Find where the given text appears and provide that cell's center as [x, y] coordinate. 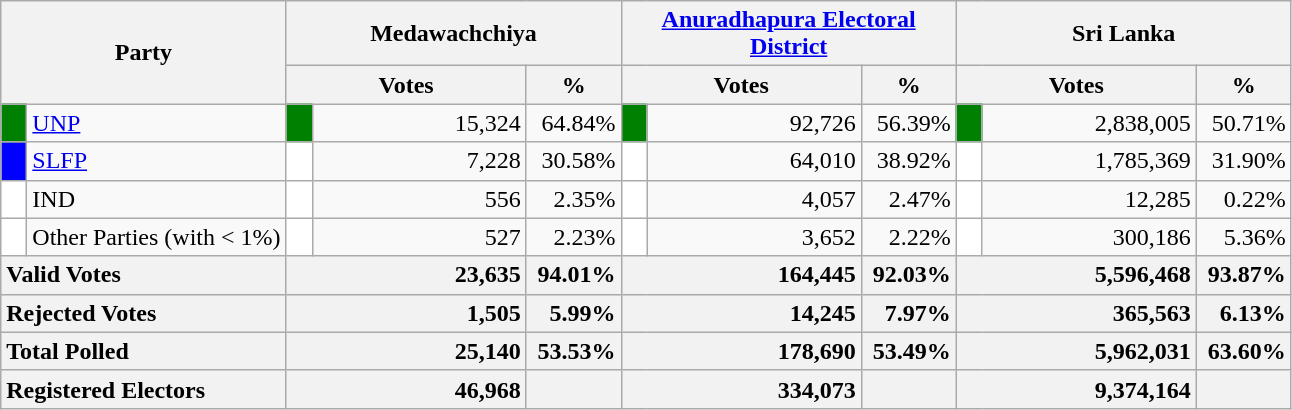
5.99% [574, 313]
1,505 [406, 313]
64,010 [754, 161]
12,285 [1089, 199]
64.84% [574, 123]
7.97% [908, 313]
3,652 [754, 237]
30.58% [574, 161]
94.01% [574, 275]
2,838,005 [1089, 123]
527 [419, 237]
92.03% [908, 275]
46,968 [406, 389]
0.22% [1244, 199]
Medawachchiya [454, 34]
Valid Votes [144, 275]
Party [144, 52]
Registered Electors [144, 389]
63.60% [1244, 351]
6.13% [1244, 313]
2.35% [574, 199]
31.90% [1244, 161]
25,140 [406, 351]
15,324 [419, 123]
4,057 [754, 199]
556 [419, 199]
5,962,031 [1076, 351]
Rejected Votes [144, 313]
93.87% [1244, 275]
334,073 [741, 389]
365,563 [1076, 313]
38.92% [908, 161]
7,228 [419, 161]
300,186 [1089, 237]
5,596,468 [1076, 275]
2.22% [908, 237]
Sri Lanka [1124, 34]
UNP [156, 123]
178,690 [741, 351]
SLFP [156, 161]
2.23% [574, 237]
9,374,164 [1076, 389]
5.36% [1244, 237]
1,785,369 [1089, 161]
53.53% [574, 351]
Other Parties (with < 1%) [156, 237]
IND [156, 199]
Total Polled [144, 351]
56.39% [908, 123]
53.49% [908, 351]
23,635 [406, 275]
14,245 [741, 313]
2.47% [908, 199]
92,726 [754, 123]
50.71% [1244, 123]
164,445 [741, 275]
Anuradhapura Electoral District [788, 34]
